Provide the (x, y) coordinate of the cell's center where the given text is located.  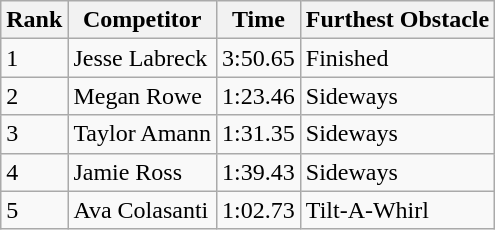
Furthest Obstacle (397, 20)
Jamie Ross (142, 172)
1:39.43 (259, 172)
4 (34, 172)
1 (34, 58)
Competitor (142, 20)
Taylor Amann (142, 134)
Ava Colasanti (142, 210)
1:31.35 (259, 134)
Tilt-A-Whirl (397, 210)
3:50.65 (259, 58)
Rank (34, 20)
3 (34, 134)
Time (259, 20)
Megan Rowe (142, 96)
2 (34, 96)
1:23.46 (259, 96)
Jesse Labreck (142, 58)
Finished (397, 58)
1:02.73 (259, 210)
5 (34, 210)
